Find where the given text appears and provide that cell's center as [X, Y] coordinate. 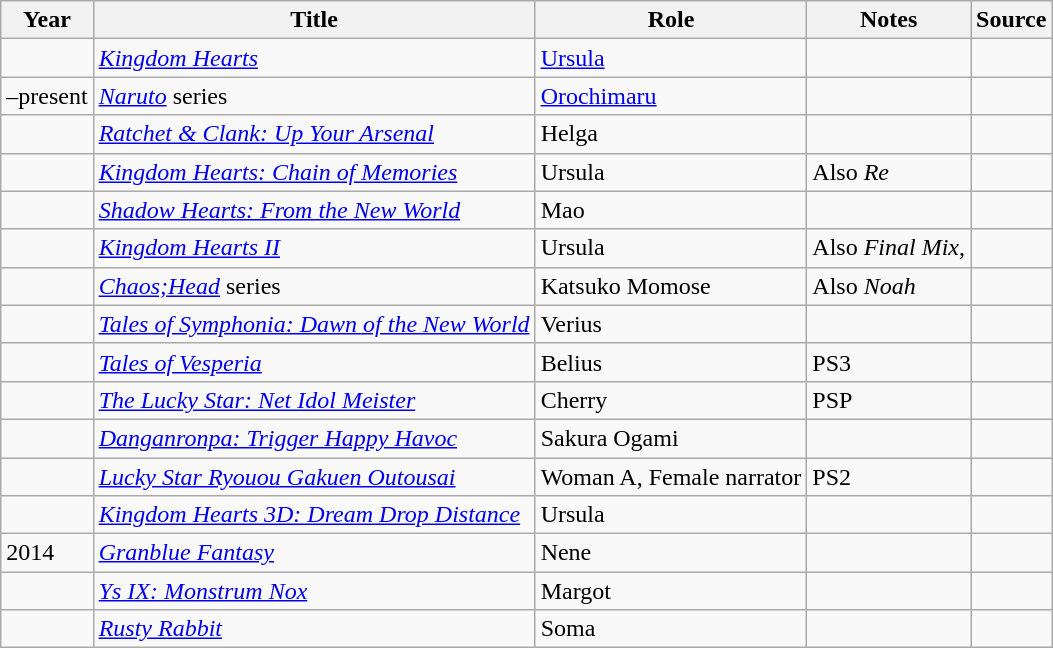
Ys IX: Monstrum Nox [314, 591]
Soma [671, 629]
PS3 [889, 362]
Kingdom Hearts [314, 58]
Cherry [671, 400]
Orochimaru [671, 96]
Role [671, 20]
Tales of Symphonia: Dawn of the New World [314, 324]
–present [47, 96]
Kingdom Hearts II [314, 248]
Shadow Hearts: From the New World [314, 210]
Woman A, Female narrator [671, 477]
Margot [671, 591]
Year [47, 20]
Also Final Mix, [889, 248]
PS2 [889, 477]
Granblue Fantasy [314, 553]
Naruto series [314, 96]
Lucky Star Ryouou Gakuen Outousai [314, 477]
Rusty Rabbit [314, 629]
Ratchet & Clank: Up Your Arsenal [314, 134]
Title [314, 20]
Katsuko Momose [671, 286]
Nene [671, 553]
Belius [671, 362]
Sakura Ogami [671, 438]
Source [1012, 20]
Chaos;Head series [314, 286]
2014 [47, 553]
Verius [671, 324]
Also Re [889, 172]
Danganronpa: Trigger Happy Havoc [314, 438]
Notes [889, 20]
Mao [671, 210]
PSP [889, 400]
Tales of Vesperia [314, 362]
The Lucky Star: Net Idol Meister [314, 400]
Helga [671, 134]
Kingdom Hearts: Chain of Memories [314, 172]
Kingdom Hearts 3D: Dream Drop Distance [314, 515]
Also Noah [889, 286]
